Identify which cell holds the provided text, then report its [X, Y] central coordinate. 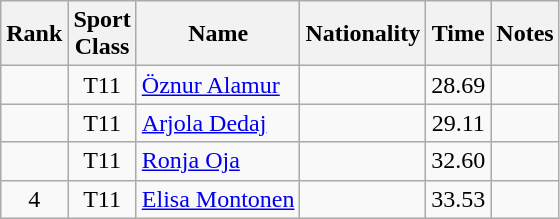
Elisa Montonen [218, 199]
SportClass [102, 34]
28.69 [458, 85]
33.53 [458, 199]
Öznur Alamur [218, 85]
Rank [34, 34]
Name [218, 34]
Time [458, 34]
Notes [525, 34]
Arjola Dedaj [218, 123]
Ronja Oja [218, 161]
32.60 [458, 161]
29.11 [458, 123]
4 [34, 199]
Nationality [363, 34]
